Capture the cell that displays the provided text and extract its [X, Y] central coordinate. 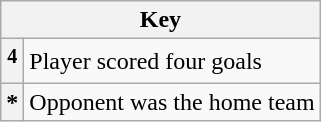
Opponent was the home team [172, 102]
4 [12, 62]
* [12, 102]
Key [160, 20]
Player scored four goals [172, 62]
